Locate the cell with the specified text and output its (x, y) center coordinate. 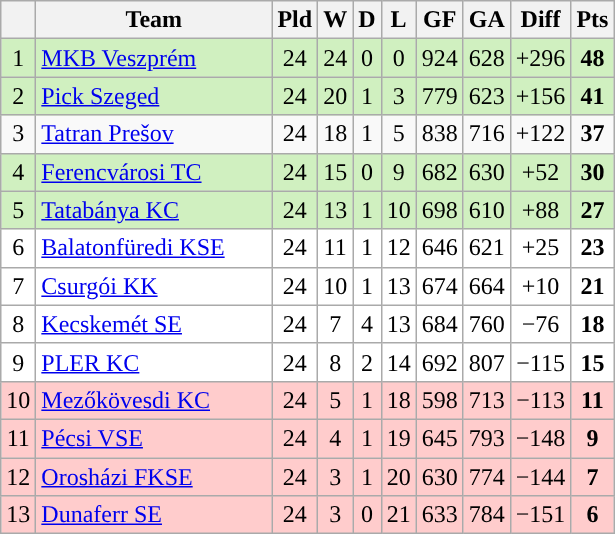
774 (486, 477)
684 (440, 324)
23 (592, 248)
GA (486, 20)
621 (486, 248)
Dunaferr SE (154, 515)
W (336, 20)
30 (592, 172)
Tatabánya KC (154, 210)
D (367, 20)
Orosházi FKSE (154, 477)
+10 (540, 286)
760 (486, 324)
+122 (540, 134)
Kecskemét SE (154, 324)
645 (440, 438)
Pick Szeged (154, 96)
Diff (540, 20)
41 (592, 96)
Team (154, 20)
Balatonfüredi KSE (154, 248)
+52 (540, 172)
L (398, 20)
GF (440, 20)
−144 (540, 477)
682 (440, 172)
37 (592, 134)
713 (486, 400)
716 (486, 134)
793 (486, 438)
664 (486, 286)
Pld (295, 20)
Csurgói KK (154, 286)
628 (486, 58)
−113 (540, 400)
+88 (540, 210)
Tatran Prešov (154, 134)
PLER KC (154, 362)
807 (486, 362)
Ferencvárosi TC (154, 172)
924 (440, 58)
623 (486, 96)
692 (440, 362)
Mezőkövesdi KC (154, 400)
+156 (540, 96)
698 (440, 210)
Pécsi VSE (154, 438)
784 (486, 515)
+296 (540, 58)
19 (398, 438)
−76 (540, 324)
48 (592, 58)
−115 (540, 362)
−148 (540, 438)
674 (440, 286)
779 (440, 96)
Pts (592, 20)
14 (398, 362)
+25 (540, 248)
610 (486, 210)
27 (592, 210)
646 (440, 248)
−151 (540, 515)
598 (440, 400)
633 (440, 515)
838 (440, 134)
MKB Veszprém (154, 58)
